Output the [x, y] coordinate of the center of the cell containing the given text.  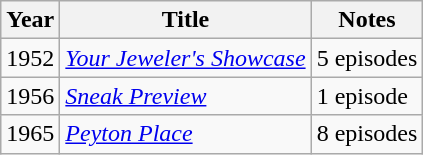
Sneak Preview [186, 96]
1 episode [367, 96]
Peyton Place [186, 134]
1952 [30, 58]
Year [30, 20]
5 episodes [367, 58]
Title [186, 20]
Notes [367, 20]
1965 [30, 134]
1956 [30, 96]
Your Jeweler's Showcase [186, 58]
8 episodes [367, 134]
